Extract the (X, Y) coordinate from the center of the cell holding the provided text.  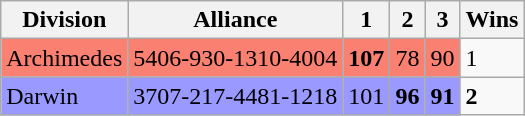
96 (408, 96)
Archimedes (64, 58)
101 (366, 96)
Division (64, 20)
90 (442, 58)
107 (366, 58)
Darwin (64, 96)
Wins (492, 20)
Alliance (236, 20)
3707-217-4481-1218 (236, 96)
5406-930-1310-4004 (236, 58)
78 (408, 58)
91 (442, 96)
3 (442, 20)
